Pinpoint the cell where the given text exists, returning its (X, Y) midpoint coordinate. 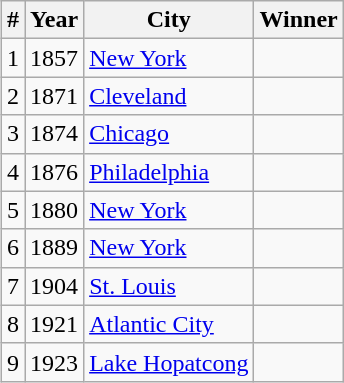
City (169, 20)
2 (12, 96)
9 (12, 362)
1880 (54, 210)
1857 (54, 58)
Chicago (169, 134)
6 (12, 248)
7 (12, 286)
Philadelphia (169, 172)
5 (12, 210)
1871 (54, 96)
8 (12, 324)
1 (12, 58)
# (12, 20)
1874 (54, 134)
1889 (54, 248)
1904 (54, 286)
St. Louis (169, 286)
Winner (298, 20)
Lake Hopatcong (169, 362)
Atlantic City (169, 324)
1876 (54, 172)
4 (12, 172)
1923 (54, 362)
1921 (54, 324)
3 (12, 134)
Year (54, 20)
Cleveland (169, 96)
